Locate the cell with the specified text and output its [x, y] center coordinate. 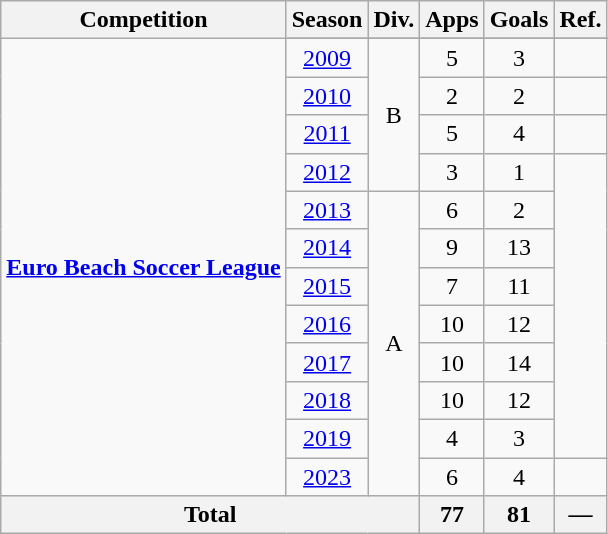
2012 [327, 172]
Goals [519, 20]
11 [519, 286]
2019 [327, 438]
Ref. [580, 20]
2017 [327, 362]
77 [452, 515]
2009 [327, 58]
2010 [327, 96]
2013 [327, 210]
Season [327, 20]
2023 [327, 477]
2018 [327, 400]
Apps [452, 20]
14 [519, 362]
Div. [394, 20]
Euro Beach Soccer League [144, 268]
13 [519, 248]
B [394, 115]
Total [210, 515]
A [394, 343]
Competition [144, 20]
2015 [327, 286]
7 [452, 286]
2011 [327, 134]
81 [519, 515]
2016 [327, 324]
9 [452, 248]
2014 [327, 248]
— [580, 515]
1 [519, 172]
